Identify which cell holds the provided text, then report its (X, Y) central coordinate. 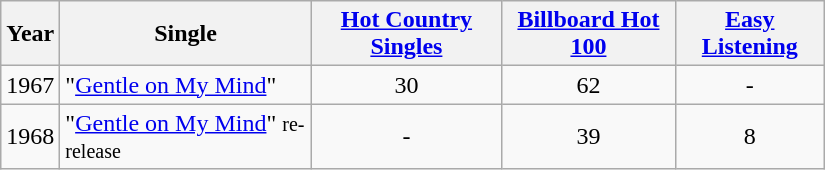
39 (589, 136)
62 (589, 85)
"Gentle on My Mind" re-release (186, 136)
1967 (30, 85)
Easy Listening (750, 34)
8 (750, 136)
Single (186, 34)
Billboard Hot 100 (589, 34)
Year (30, 34)
1968 (30, 136)
"Gentle on My Mind" (186, 85)
Hot Country Singles (406, 34)
30 (406, 85)
